Search for the cell housing the specified text and yield its [x, y] center coordinate. 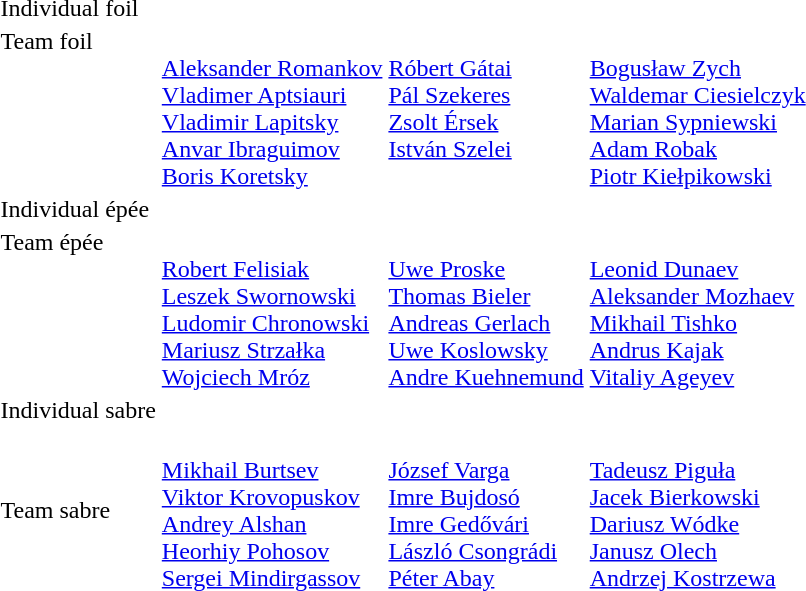
Robert FelisiakLeszek SwornowskiLudomir ChronowskiMariusz StrzałkaWojciech Mróz [272, 310]
Róbert GátaiPál SzekeresZsolt ÉrsekIstván Szelei [486, 108]
Aleksander RomankovVladimer AptsiauriVladimir LapitskyAnvar IbraguimovBoris Koretsky [272, 108]
Uwe ProskeThomas BielerAndreas GerlachUwe KoslowskyAndre Kuehnemund [486, 310]
